Identify which cell holds the provided text, then report its [X, Y] central coordinate. 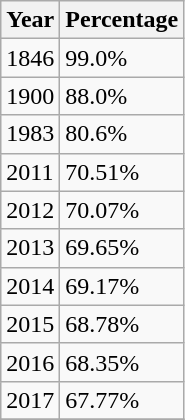
2015 [30, 324]
80.6% [122, 134]
68.78% [122, 324]
68.35% [122, 362]
Year [30, 20]
2013 [30, 248]
1900 [30, 96]
70.07% [122, 210]
2017 [30, 400]
70.51% [122, 172]
Percentage [122, 20]
69.17% [122, 286]
88.0% [122, 96]
2012 [30, 210]
99.0% [122, 58]
2014 [30, 286]
2016 [30, 362]
1846 [30, 58]
1983 [30, 134]
69.65% [122, 248]
2011 [30, 172]
67.77% [122, 400]
